Detect which cell encompasses the target text, then output its (X, Y) center coordinate. 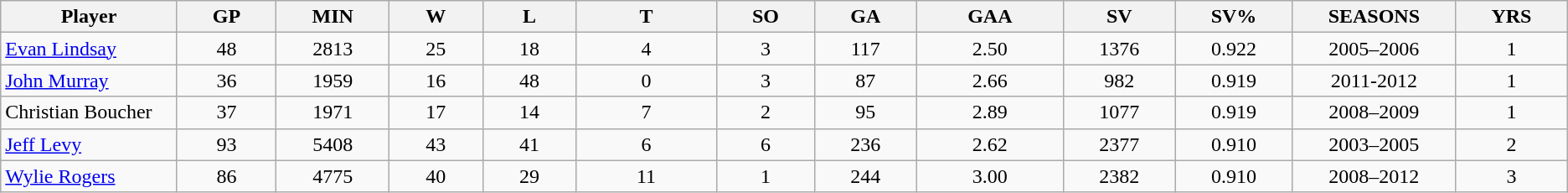
244 (866, 176)
GA (866, 17)
W (436, 17)
1971 (333, 112)
41 (529, 144)
36 (226, 81)
L (529, 17)
SV (1119, 17)
2382 (1119, 176)
GAA (990, 17)
1959 (333, 81)
7 (647, 112)
2.89 (990, 112)
2011-2012 (1374, 81)
2003–2005 (1374, 144)
18 (529, 49)
43 (436, 144)
93 (226, 144)
17 (436, 112)
SO (766, 17)
16 (436, 81)
86 (226, 176)
SV% (1234, 17)
0.922 (1234, 49)
MIN (333, 17)
1077 (1119, 112)
4775 (333, 176)
236 (866, 144)
95 (866, 112)
2008–2009 (1374, 112)
SEASONS (1374, 17)
GP (226, 17)
John Murray (89, 81)
2008–2012 (1374, 176)
Christian Boucher (89, 112)
982 (1119, 81)
2377 (1119, 144)
Evan Lindsay (89, 49)
2005–2006 (1374, 49)
2.50 (990, 49)
0 (647, 81)
117 (866, 49)
Player (89, 17)
87 (866, 81)
29 (529, 176)
Wylie Rogers (89, 176)
3.00 (990, 176)
14 (529, 112)
2.66 (990, 81)
T (647, 17)
YRS (1512, 17)
1376 (1119, 49)
40 (436, 176)
5408 (333, 144)
25 (436, 49)
2813 (333, 49)
37 (226, 112)
Jeff Levy (89, 144)
11 (647, 176)
4 (647, 49)
2.62 (990, 144)
